Extract the (x, y) coordinate from the center of the cell holding the provided text.  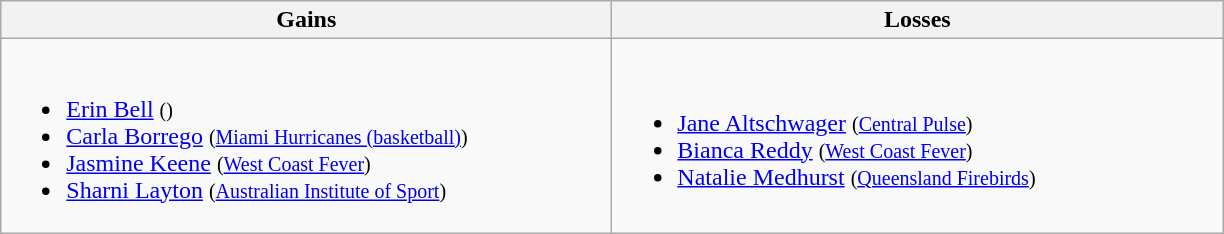
Erin Bell ()Carla Borrego (Miami Hurricanes (basketball))Jasmine Keene (West Coast Fever)Sharni Layton (Australian Institute of Sport) (306, 136)
Losses (918, 20)
Gains (306, 20)
Jane Altschwager (Central Pulse)Bianca Reddy (West Coast Fever)Natalie Medhurst (Queensland Firebirds) (918, 136)
